From the cell containing the given text, extract its center point as (x, y) coordinate. 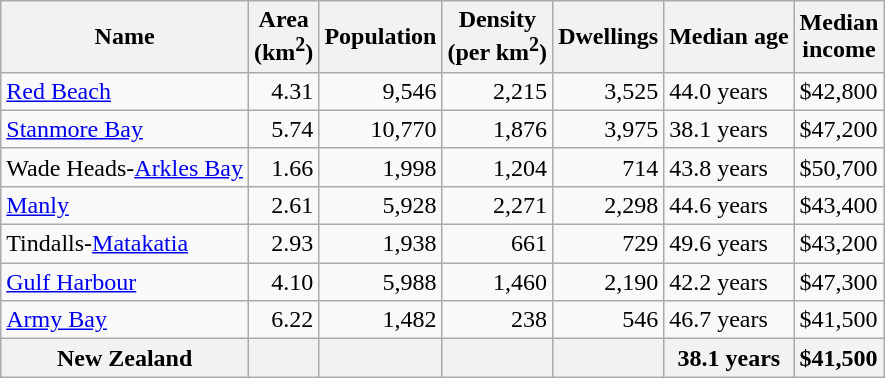
Density(per km2) (498, 37)
238 (498, 320)
Wade Heads-Arkles Bay (125, 167)
546 (608, 320)
Manly (125, 205)
Median age (729, 37)
4.31 (283, 91)
44.0 years (729, 91)
714 (608, 167)
Dwellings (608, 37)
2.93 (283, 244)
$42,800 (839, 91)
$43,400 (839, 205)
3,975 (608, 129)
5.74 (283, 129)
1,460 (498, 282)
3,525 (608, 91)
Name (125, 37)
2,215 (498, 91)
6.22 (283, 320)
1,204 (498, 167)
2,298 (608, 205)
Gulf Harbour (125, 282)
10,770 (380, 129)
2,271 (498, 205)
$50,700 (839, 167)
46.7 years (729, 320)
9,546 (380, 91)
Stanmore Bay (125, 129)
5,988 (380, 282)
1,482 (380, 320)
$47,200 (839, 129)
Area(km2) (283, 37)
2,190 (608, 282)
1,998 (380, 167)
4.10 (283, 282)
Medianincome (839, 37)
42.2 years (729, 282)
1.66 (283, 167)
49.6 years (729, 244)
Red Beach (125, 91)
661 (498, 244)
5,928 (380, 205)
$47,300 (839, 282)
2.61 (283, 205)
Tindalls-Matakatia (125, 244)
43.8 years (729, 167)
New Zealand (125, 358)
$43,200 (839, 244)
729 (608, 244)
Army Bay (125, 320)
Population (380, 37)
44.6 years (729, 205)
1,876 (498, 129)
1,938 (380, 244)
